Provide the [x, y] coordinate of the cell's center where the given text is located.  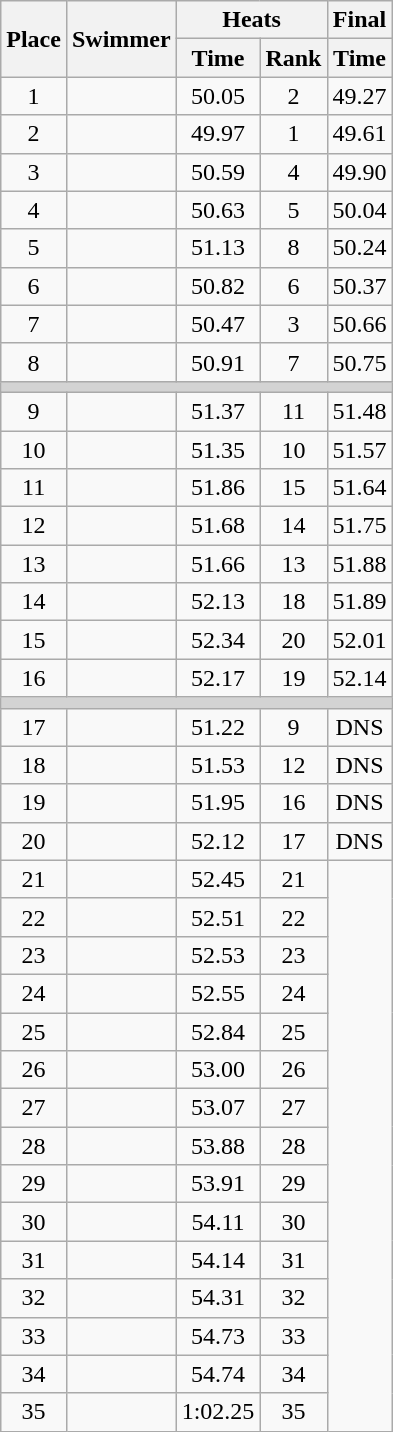
52.53 [218, 955]
51.22 [218, 727]
52.17 [218, 678]
52.51 [218, 917]
52.13 [218, 602]
50.05 [218, 96]
50.75 [360, 362]
50.82 [218, 286]
54.14 [218, 1260]
51.37 [218, 411]
50.66 [360, 324]
49.61 [360, 134]
Rank [294, 58]
50.63 [218, 210]
50.24 [360, 248]
51.13 [218, 248]
51.88 [360, 564]
51.48 [360, 411]
51.75 [360, 526]
53.88 [218, 1146]
50.59 [218, 172]
52.84 [218, 1031]
54.31 [218, 1298]
54.11 [218, 1222]
1:02.25 [218, 1412]
53.91 [218, 1184]
50.47 [218, 324]
51.66 [218, 564]
Heats [252, 20]
52.01 [360, 640]
54.74 [218, 1374]
51.53 [218, 765]
51.95 [218, 803]
49.97 [218, 134]
52.12 [218, 841]
52.55 [218, 993]
52.34 [218, 640]
Swimmer [121, 39]
54.73 [218, 1336]
51.68 [218, 526]
53.07 [218, 1108]
Final [360, 20]
Place [34, 39]
51.86 [218, 488]
50.91 [218, 362]
52.14 [360, 678]
51.35 [218, 449]
50.04 [360, 210]
50.37 [360, 286]
51.89 [360, 602]
53.00 [218, 1070]
49.27 [360, 96]
49.90 [360, 172]
51.64 [360, 488]
52.45 [218, 879]
51.57 [360, 449]
